Extract the (x, y) coordinate from the center of the cell holding the provided text.  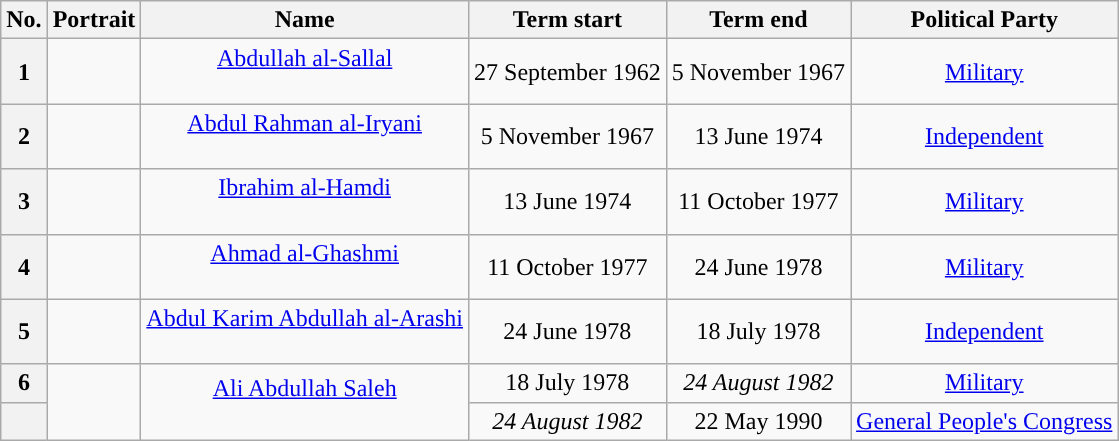
Name (305, 20)
Abdul Rahman al-Iryani (305, 136)
Political Party (984, 20)
No. (24, 20)
Ahmad al-Ghashmi (305, 266)
22 May 1990 (758, 421)
Term end (758, 20)
Abdullah al-Sallal (305, 72)
6 (24, 383)
Ali Abdullah Saleh (305, 402)
1 (24, 72)
5 (24, 332)
4 (24, 266)
Term start (568, 20)
3 (24, 202)
2 (24, 136)
Abdul Karim Abdullah al-Arashi (305, 332)
General People's Congress (984, 421)
Portrait (94, 20)
Ibrahim al-Hamdi (305, 202)
27 September 1962 (568, 72)
